Identify which cell holds the provided text, then report its [x, y] central coordinate. 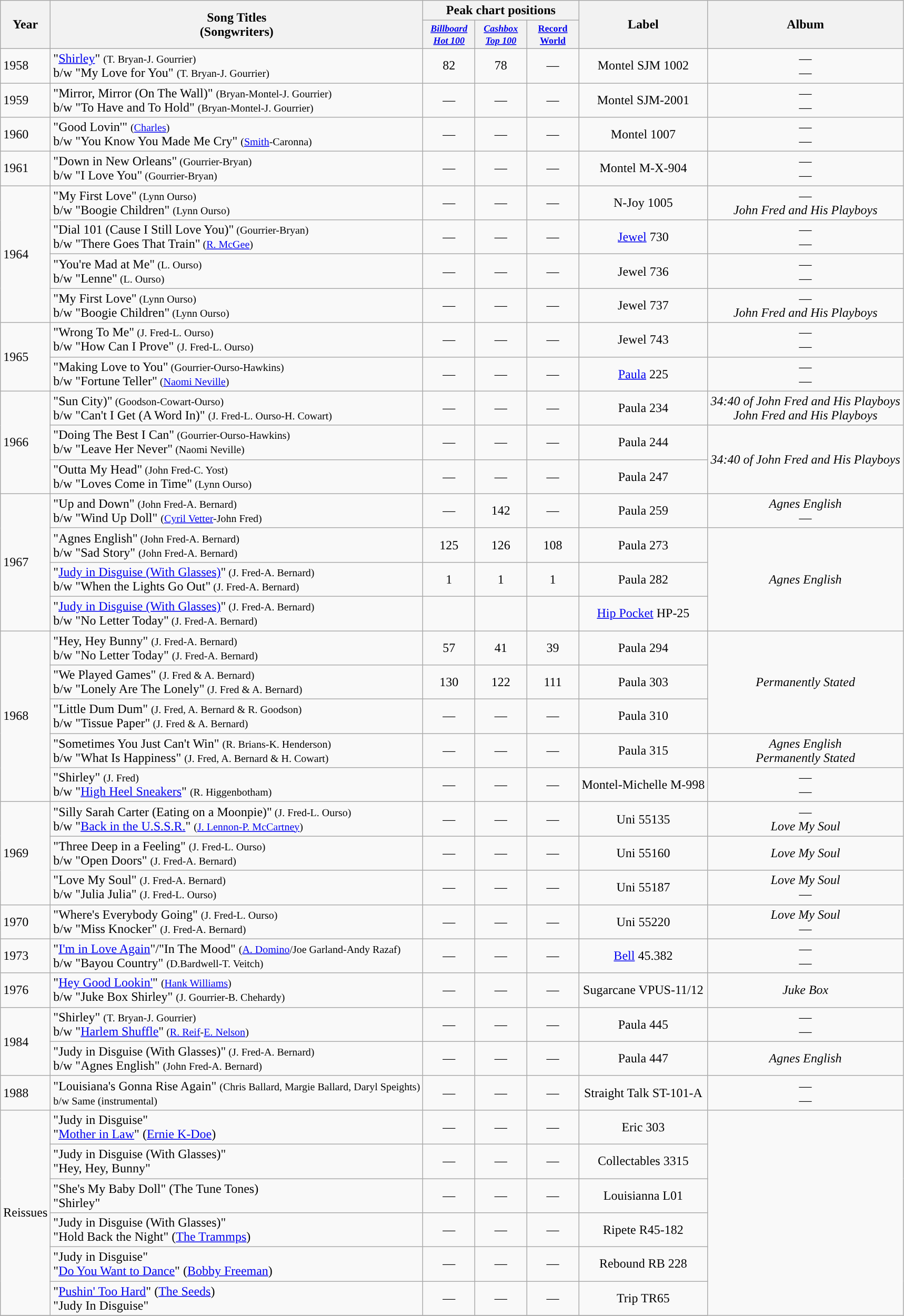
1966 [25, 442]
142 [501, 510]
1960 [25, 135]
"Judy in Disguise""Do You Want to Dance" (Bobby Freeman) [237, 1264]
Paula 282 [643, 579]
122 [501, 682]
1967 [25, 562]
"Pushin' Too Hard" (The Seeds)"Judy In Disguise" [237, 1299]
Label [643, 25]
"We Played Games" (J. Fred & A. Bernard)b/w "Lonely Are The Lonely" (J. Fred & A. Bernard) [237, 682]
57 [449, 648]
41 [501, 648]
"Good Lovin'" (Charles)b/w "You Know You Made Me Cry" (Smith-Caronna) [237, 135]
Paula 247 [643, 477]
"Up and Down" (John Fred-A. Bernard)b/w "Wind Up Doll" (Cyril Vetter-John Fred) [237, 510]
Eric 303 [643, 1127]
108 [553, 545]
Juke Box [805, 990]
Jewel 737 [643, 305]
34:40 of John Fred and His Playboys [805, 459]
"Sometimes You Just Can't Win" (R. Brians-K. Henderson)b/w "What Is Happiness" (J. Fred, A. Bernard & H. Cowart) [237, 750]
"Hey, Hey Bunny" (J. Fred-A. Bernard)b/w "No Letter Today" (J. Fred-A. Bernard) [237, 648]
"Love My Soul" (J. Fred-A. Bernard)b/w "Julia Julia" (J. Fred-L. Ourso) [237, 887]
Year [25, 25]
"Down in New Orleans" (Gourrier-Bryan)b/w "I Love You" (Gourrier-Bryan) [237, 168]
"Shirley" (J. Fred)b/w "High Heel Sneakers" (R. Higgenbotham) [237, 785]
Jewel 736 [643, 272]
78 [501, 65]
"Hey Good Lookin'" (Hank Williams)b/w "Juke Box Shirley" (J. Gourrier-B. Chehardy) [237, 990]
Montel M-X-904 [643, 168]
"Making Love to You" (Gourrier-Ourso-Hawkins)b/w "Fortune Teller" (Naomi Neville) [237, 374]
Uni 55187 [643, 887]
Uni 55135 [643, 819]
Ripete R45-182 [643, 1230]
1964 [25, 254]
39 [553, 648]
Cashbox Top 100 [501, 35]
Straight Talk ST-101-A [643, 1092]
82 [449, 65]
"Where's Everybody Going" (J. Fred-L. Ourso)b/w "Miss Knocker" (J. Fred-A. Bernard) [237, 922]
Jewel 730 [643, 237]
Paula 303 [643, 682]
"Judy in Disguise (With Glasses)""Hold Back the Night" (The Trammps) [237, 1230]
"Judy in Disguise (With Glasses)" (J. Fred-A. Bernard)b/w "No Letter Today" (J. Fred-A. Bernard) [237, 614]
1968 [25, 717]
"Judy in Disguise (With Glasses)" (J. Fred-A. Bernard)b/w "When the Lights Go Out" (J. Fred-A. Bernard) [237, 579]
"Sun City)" (Goodson-Cowart-Ourso)b/w "Can't I Get (A Word In)" (J. Fred-L. Ourso-H. Cowart) [237, 408]
Record World [553, 35]
"Shirley" (T. Bryan-J. Gourrier)b/w "Harlem Shuffle" (R. Reif-E. Nelson) [237, 1024]
Montel SJM 1002 [643, 65]
Uni 55220 [643, 922]
1973 [25, 956]
Sugarcane VPUS-11/12 [643, 990]
Agnes English— [805, 510]
"Three Deep in a Feeling" (J. Fred-L. Ourso) b/w "Open Doors" (J. Fred-A. Bernard) [237, 853]
Collectables 3315 [643, 1161]
"Wrong To Me" (J. Fred-L. Ourso)b/w "How Can I Prove" (J. Fred-L. Ourso) [237, 340]
Billboard Hot 100 [449, 35]
Paula 447 [643, 1059]
"Outta My Head" (John Fred-C. Yost)b/w "Loves Come in Time" (Lynn Ourso) [237, 477]
1965 [25, 357]
1959 [25, 100]
Trip TR65 [643, 1299]
Bell 45.382 [643, 956]
"Little Dum Dum" (J. Fred, A. Bernard & R. Goodson)b/w "Tissue Paper" (J. Fred & A. Bernard) [237, 717]
"Judy in Disguise""Mother in Law" (Ernie K-Doe) [237, 1127]
Agnes EnglishPermanently Stated [805, 750]
"I'm in Love Again"/"In The Mood" (A. Domino/Joe Garland-Andy Razaf)b/w "Bayou Country" (D.Bardwell-T. Veitch) [237, 956]
1970 [25, 922]
34:40 of John Fred and His PlayboysJohn Fred and His Playboys [805, 408]
"Mirror, Mirror (On The Wall)" (Bryan-Montel-J. Gourrier)b/w "To Have and To Hold" (Bryan-Montel-J. Gourrier) [237, 100]
"She's My Baby Doll" (The Tune Tones)"Shirley" [237, 1196]
Permanently Stated [805, 682]
Paula 294 [643, 648]
Hip Pocket HP-25 [643, 614]
125 [449, 545]
—Love My Soul [805, 819]
1988 [25, 1092]
1961 [25, 168]
130 [449, 682]
126 [501, 545]
"Louisiana's Gonna Rise Again" (Chris Ballard, Margie Ballard, Daryl Speights)b/w Same (instrumental) [237, 1092]
Uni 55160 [643, 853]
Album [805, 25]
Rebound RB 228 [643, 1264]
111 [553, 682]
Montel SJM-2001 [643, 100]
Montel-Michelle M-998 [643, 785]
Louisianna L01 [643, 1196]
Love My Soul [805, 853]
"You're Mad at Me" (L. Ourso)b/w "Lenne" (L. Ourso) [237, 272]
Paula 225 [643, 374]
"Judy in Disguise (With Glasses)""Hey, Hey, Bunny" [237, 1161]
Paula 315 [643, 750]
Song Titles(Songwriters) [237, 25]
Paula 273 [643, 545]
"Silly Sarah Carter (Eating on a Moonpie)" (J. Fred-L. Ourso)b/w "Back in the U.S.S.R." (J. Lennon-P. McCartney) [237, 819]
"Judy in Disguise (With Glasses)" (J. Fred-A. Bernard)b/w "Agnes English" (John Fred-A. Bernard) [237, 1059]
Reissues [25, 1212]
Paula 310 [643, 717]
1976 [25, 990]
"Agnes English" (John Fred-A. Bernard)b/w "Sad Story" (John Fred-A. Bernard) [237, 545]
Paula 445 [643, 1024]
Paula 234 [643, 408]
1969 [25, 853]
"Dial 101 (Cause I Still Love You)" (Gourrier-Bryan)b/w "There Goes That Train" (R. McGee) [237, 237]
1984 [25, 1041]
Montel 1007 [643, 135]
Paula 259 [643, 510]
"Doing The Best I Can" (Gourrier-Ourso-Hawkins)b/w "Leave Her Never" (Naomi Neville) [237, 442]
Paula 244 [643, 442]
"Shirley" (T. Bryan-J. Gourrier)b/w "My Love for You" (T. Bryan-J. Gourrier) [237, 65]
N-Joy 1005 [643, 203]
Jewel 743 [643, 340]
Peak chart positions [501, 11]
1958 [25, 65]
